Pinpoint the cell where the given text exists, returning its (X, Y) midpoint coordinate. 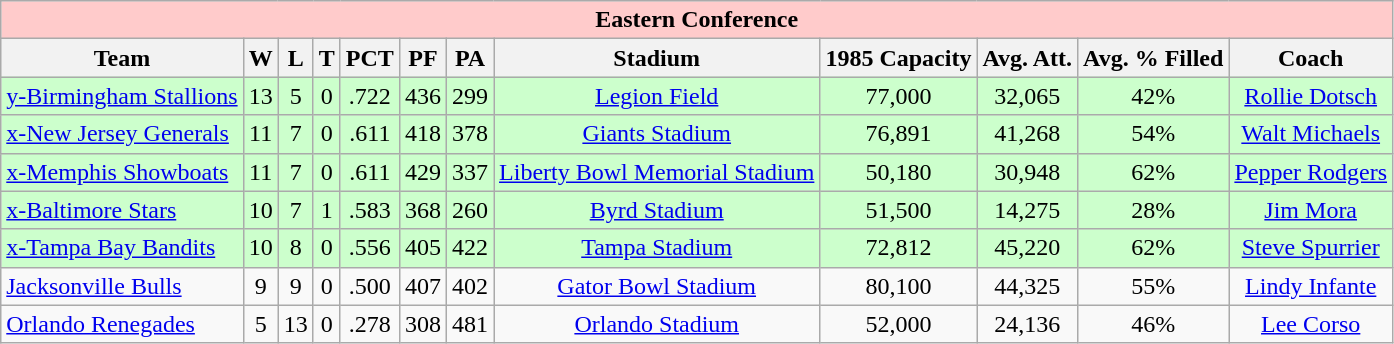
42% (1154, 96)
x-Baltimore Stars (122, 210)
436 (422, 96)
429 (422, 172)
378 (470, 134)
Avg. Att. (1028, 58)
368 (422, 210)
Liberty Bowl Memorial Stadium (657, 172)
.722 (370, 96)
x-Memphis Showboats (122, 172)
Walt Michaels (1311, 134)
.583 (370, 210)
51,500 (898, 210)
Lee Corso (1311, 324)
54% (1154, 134)
Jim Mora (1311, 210)
Gator Bowl Stadium (657, 286)
Jacksonville Bulls (122, 286)
Giants Stadium (657, 134)
8 (296, 248)
Pepper Rodgers (1311, 172)
.500 (370, 286)
46% (1154, 324)
.556 (370, 248)
Legion Field (657, 96)
x-New Jersey Generals (122, 134)
76,891 (898, 134)
418 (422, 134)
407 (422, 286)
402 (470, 286)
308 (422, 324)
x-Tampa Bay Bandits (122, 248)
80,100 (898, 286)
52,000 (898, 324)
Rollie Dotsch (1311, 96)
55% (1154, 286)
Byrd Stadium (657, 210)
30,948 (1028, 172)
422 (470, 248)
Steve Spurrier (1311, 248)
Lindy Infante (1311, 286)
50,180 (898, 172)
1 (326, 210)
Orlando Stadium (657, 324)
45,220 (1028, 248)
Coach (1311, 58)
260 (470, 210)
L (296, 58)
PF (422, 58)
Tampa Stadium (657, 248)
299 (470, 96)
Orlando Renegades (122, 324)
72,812 (898, 248)
Team (122, 58)
T (326, 58)
77,000 (898, 96)
405 (422, 248)
PCT (370, 58)
481 (470, 324)
41,268 (1028, 134)
32,065 (1028, 96)
PA (470, 58)
337 (470, 172)
24,136 (1028, 324)
28% (1154, 210)
W (260, 58)
.278 (370, 324)
44,325 (1028, 286)
y-Birmingham Stallions (122, 96)
1985 Capacity (898, 58)
Avg. % Filled (1154, 58)
Eastern Conference (697, 20)
14,275 (1028, 210)
Stadium (657, 58)
